Locate the cell with the specified text and output its (x, y) center coordinate. 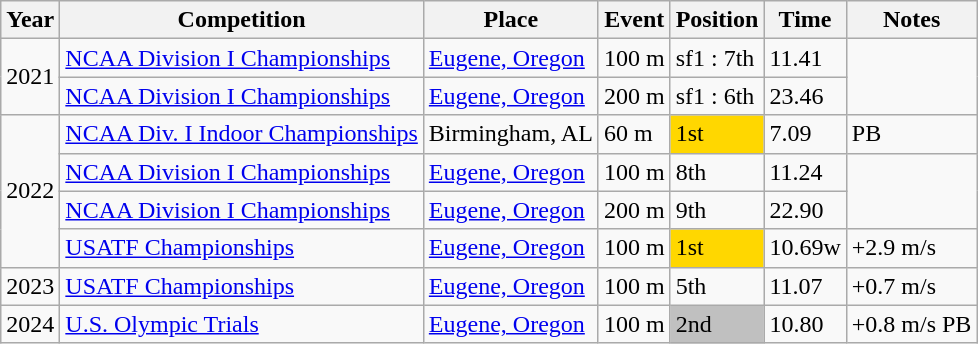
2022 (30, 191)
10.69w (805, 248)
+0.7 m/s (912, 286)
11.07 (805, 286)
NCAA Div. I Indoor Championships (242, 134)
Place (510, 20)
9th (717, 210)
sf1 : 6th (717, 96)
Time (805, 20)
11.41 (805, 58)
23.46 (805, 96)
10.80 (805, 324)
2024 (30, 324)
PB (912, 134)
2023 (30, 286)
2nd (717, 324)
2021 (30, 77)
Notes (912, 20)
7.09 (805, 134)
11.24 (805, 172)
5th (717, 286)
22.90 (805, 210)
+0.8 m/s PB (912, 324)
+2.9 m/s (912, 248)
Year (30, 20)
8th (717, 172)
Event (634, 20)
U.S. Olympic Trials (242, 324)
Birmingham, AL (510, 134)
sf1 : 7th (717, 58)
60 m (634, 134)
Competition (242, 20)
Position (717, 20)
